Scan for the cell matching the given text and deliver its (X, Y) coordinate at center. 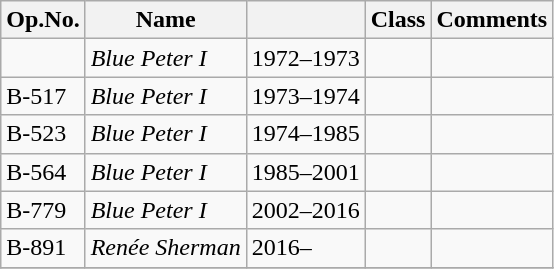
2002–2016 (306, 210)
B-891 (43, 248)
1972–1973 (306, 58)
Renée Sherman (166, 248)
Class (398, 20)
B-517 (43, 96)
Comments (492, 20)
Name (166, 20)
B-523 (43, 134)
2016– (306, 248)
1973–1974 (306, 96)
B-779 (43, 210)
Op.No. (43, 20)
B-564 (43, 172)
1974–1985 (306, 134)
1985–2001 (306, 172)
